Find where the given text appears and provide that cell's center as (X, Y) coordinate. 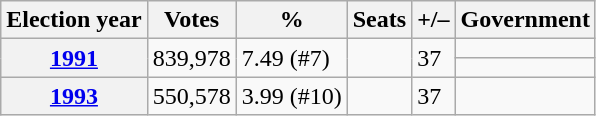
Seats (379, 20)
+/– (434, 20)
550,578 (192, 96)
839,978 (192, 58)
% (292, 20)
Election year (74, 20)
3.99 (#10) (292, 96)
1991 (74, 58)
Votes (192, 20)
Government (525, 20)
7.49 (#7) (292, 58)
1993 (74, 96)
